Detect which cell encompasses the target text, then output its (x, y) center coordinate. 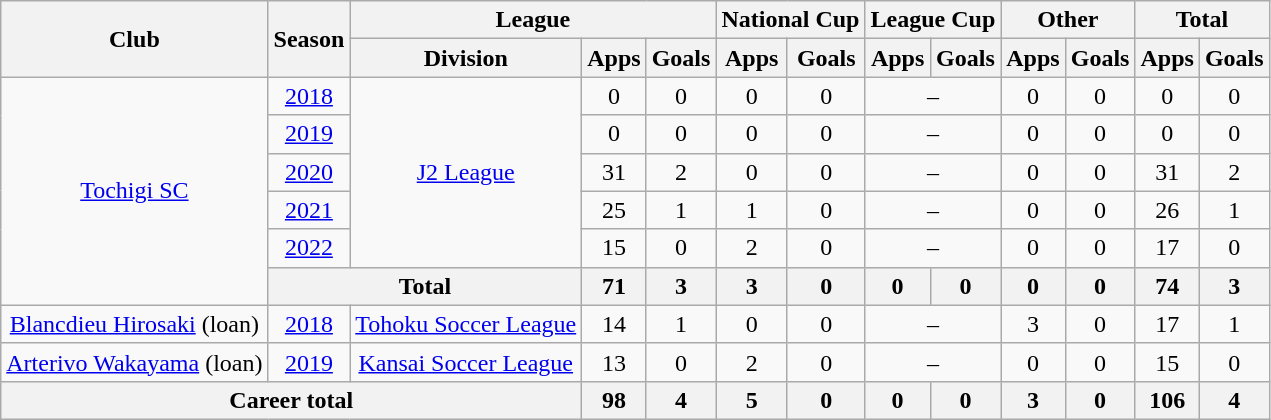
National Cup (790, 20)
2021 (309, 210)
Season (309, 39)
Club (134, 39)
26 (1167, 210)
Kansai Soccer League (466, 362)
25 (614, 210)
Tohoku Soccer League (466, 324)
5 (752, 400)
League Cup (933, 20)
71 (614, 286)
Tochigi SC (134, 191)
Division (466, 58)
2022 (309, 248)
74 (1167, 286)
Blancdieu Hirosaki (loan) (134, 324)
League (533, 20)
Arterivo Wakayama (loan) (134, 362)
106 (1167, 400)
98 (614, 400)
J2 League (466, 172)
Other (1068, 20)
2020 (309, 172)
Career total (292, 400)
14 (614, 324)
13 (614, 362)
